Detect which cell encompasses the target text, then output its [x, y] center coordinate. 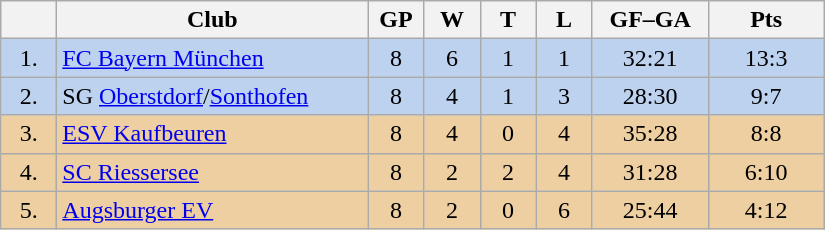
4:12 [766, 210]
Augsburger EV [212, 210]
32:21 [650, 58]
31:28 [650, 172]
GF–GA [650, 20]
3 [564, 96]
35:28 [650, 134]
SC Riessersee [212, 172]
9:7 [766, 96]
2. [29, 96]
13:3 [766, 58]
FC Bayern München [212, 58]
GP [396, 20]
Pts [766, 20]
25:44 [650, 210]
W [452, 20]
SG Oberstdorf/Sonthofen [212, 96]
6:10 [766, 172]
L [564, 20]
3. [29, 134]
1. [29, 58]
8:8 [766, 134]
ESV Kaufbeuren [212, 134]
28:30 [650, 96]
5. [29, 210]
Club [212, 20]
4. [29, 172]
T [508, 20]
